Search for the cell housing the specified text and yield its (X, Y) center coordinate. 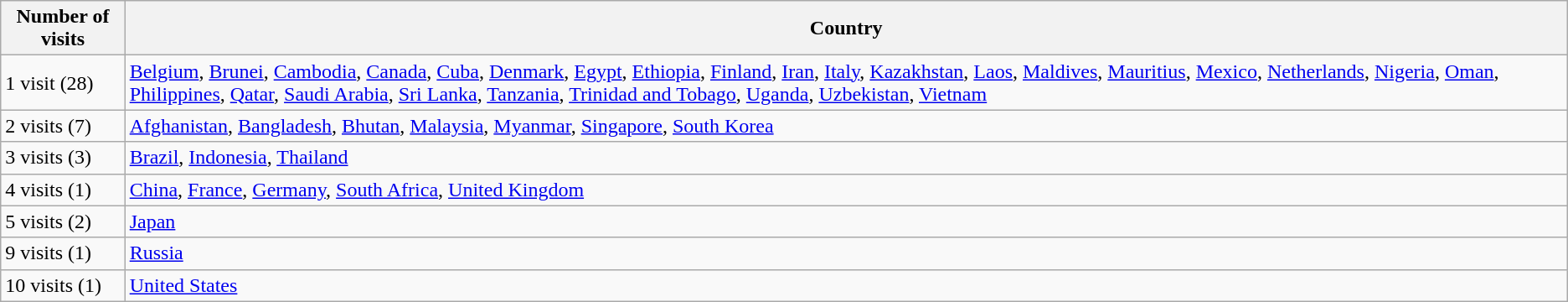
9 visits (1) (63, 253)
Russia (846, 253)
3 visits (3) (63, 158)
10 visits (1) (63, 285)
1 visit (28) (63, 82)
Country (846, 29)
China, France, Germany, South Africa, United Kingdom (846, 190)
United States (846, 285)
4 visits (1) (63, 190)
Brazil, Indonesia, Thailand (846, 158)
5 visits (2) (63, 221)
Number of visits (63, 29)
2 visits (7) (63, 126)
Afghanistan, Bangladesh, Bhutan, Malaysia, Myanmar, Singapore, South Korea (846, 126)
Japan (846, 221)
